Pinpoint the cell where the given text exists, returning its (x, y) midpoint coordinate. 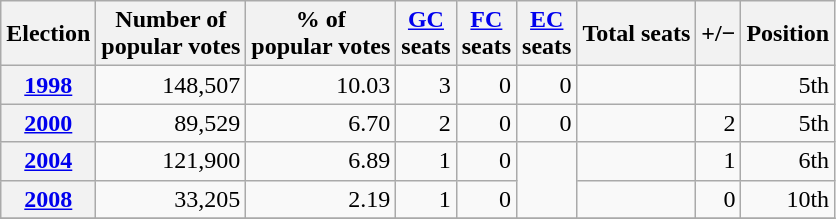
89,529 (171, 123)
33,205 (171, 199)
6.89 (321, 161)
3 (426, 85)
10th (788, 199)
6th (788, 161)
FCseats (486, 34)
GCseats (426, 34)
Number ofpopular votes (171, 34)
10.03 (321, 85)
148,507 (171, 85)
2004 (48, 161)
+/− (718, 34)
2.19 (321, 199)
Election (48, 34)
ECseats (547, 34)
Position (788, 34)
% ofpopular votes (321, 34)
121,900 (171, 161)
2008 (48, 199)
Total seats (636, 34)
1998 (48, 85)
2000 (48, 123)
6.70 (321, 123)
